Find where the given text appears and provide that cell's center as (x, y) coordinate. 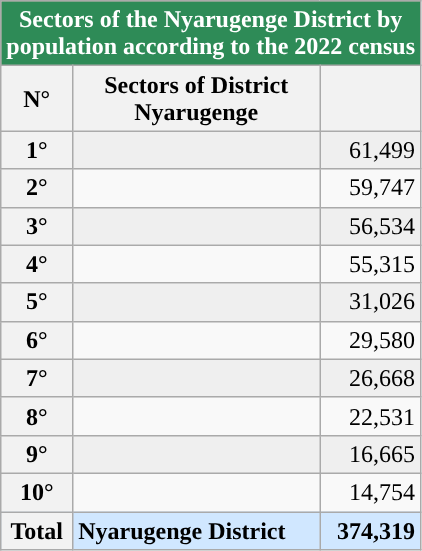
Total (37, 531)
Sectors of District Nyarugenge (196, 98)
7° (37, 378)
55,315 (370, 264)
26,668 (370, 378)
9° (37, 454)
374,319 (370, 531)
22,531 (370, 416)
Sectors of the Nyarugenge District by population according to the 2022 census (211, 34)
5° (37, 302)
Nyarugenge District (196, 531)
N° (37, 98)
2° (37, 188)
1° (37, 150)
56,534 (370, 226)
59,747 (370, 188)
29,580 (370, 340)
4° (37, 264)
3° (37, 226)
10° (37, 492)
8° (37, 416)
61,499 (370, 150)
31,026 (370, 302)
16,665 (370, 454)
14,754 (370, 492)
6° (37, 340)
